From the cell containing the given text, extract its center point as [X, Y] coordinate. 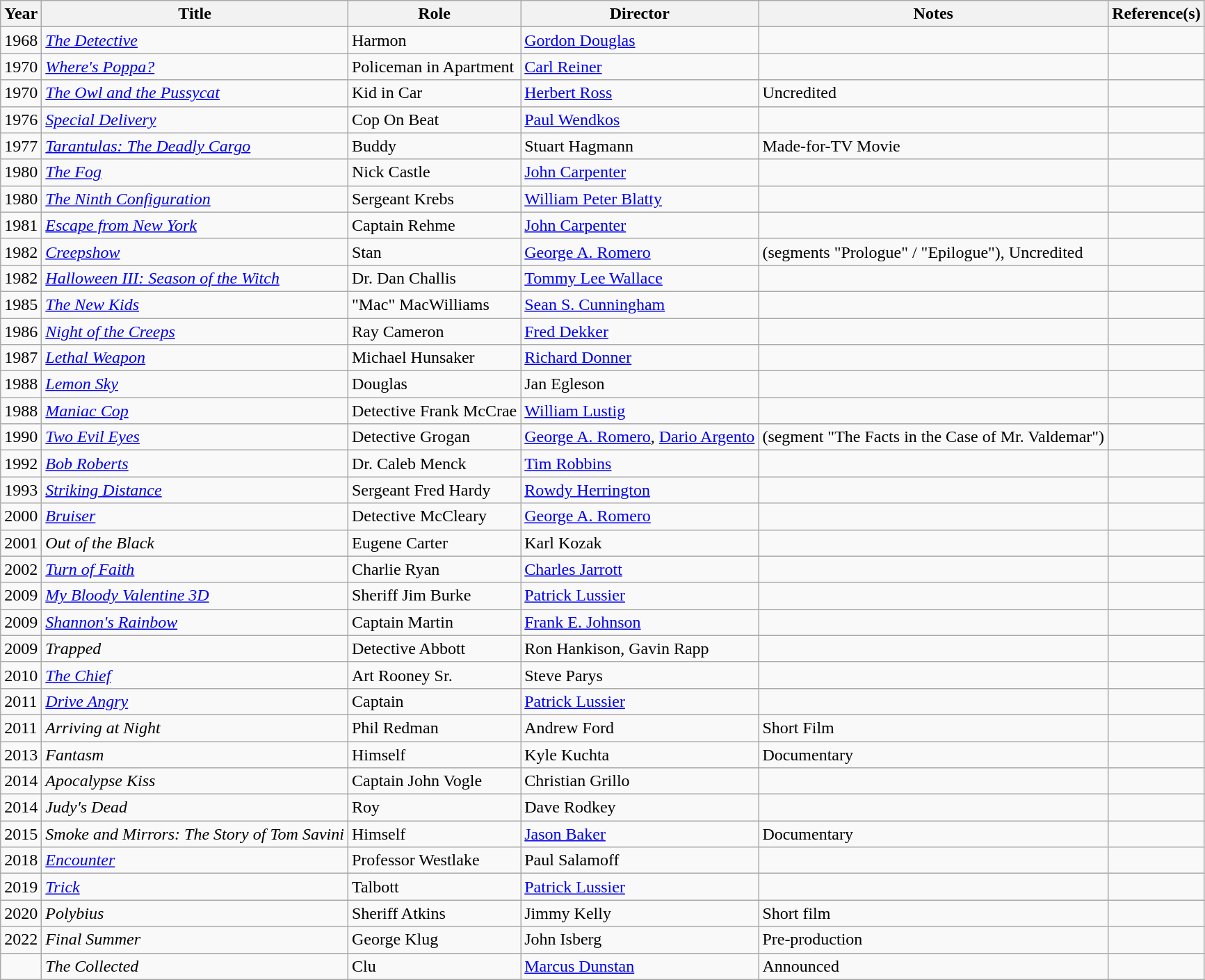
Made-for-TV Movie [933, 146]
Where's Poppa? [195, 67]
Captain [434, 701]
Jan Egleson [640, 384]
Kyle Kuchta [640, 754]
Paul Salamoff [640, 860]
Dave Rodkey [640, 808]
Trick [195, 887]
1968 [21, 40]
Herbert Ross [640, 93]
Sheriff Jim Burke [434, 596]
William Peter Blatty [640, 199]
1990 [21, 437]
Short film [933, 913]
The Collected [195, 966]
John Isberg [640, 940]
Apocalypse Kiss [195, 781]
1981 [21, 225]
Director [640, 14]
Andrew Ford [640, 728]
(segment "The Facts in the Case of Mr. Valdemar") [933, 437]
Art Rooney Sr. [434, 675]
Sergeant Krebs [434, 199]
Two Evil Eyes [195, 437]
Talbott [434, 887]
Gordon Douglas [640, 40]
Pre-production [933, 940]
Final Summer [195, 940]
Sean S. Cunningham [640, 304]
1977 [21, 146]
Paul Wendkos [640, 120]
Halloween III: Season of the Witch [195, 278]
Captain Martin [434, 622]
The Fog [195, 172]
Detective Frank McCrae [434, 411]
Fantasm [195, 754]
Cop On Beat [434, 120]
The Chief [195, 675]
Nick Castle [434, 172]
The Detective [195, 40]
Sheriff Atkins [434, 913]
Buddy [434, 146]
Tommy Lee Wallace [640, 278]
Uncredited [933, 93]
2002 [21, 569]
Richard Donner [640, 358]
Escape from New York [195, 225]
Detective Abbott [434, 648]
Clu [434, 966]
Tim Robbins [640, 464]
Sergeant Fred Hardy [434, 490]
Lemon Sky [195, 384]
Frank E. Johnson [640, 622]
2020 [21, 913]
Maniac Cop [195, 411]
Stuart Hagmann [640, 146]
Tarantulas: The Deadly Cargo [195, 146]
Bob Roberts [195, 464]
Captain John Vogle [434, 781]
George Klug [434, 940]
Announced [933, 966]
1986 [21, 332]
Creepshow [195, 252]
Steve Parys [640, 675]
Roy [434, 808]
1993 [21, 490]
"Mac" MacWilliams [434, 304]
2013 [21, 754]
Dr. Dan Challis [434, 278]
Dr. Caleb Menck [434, 464]
Notes [933, 14]
Charlie Ryan [434, 569]
Title [195, 14]
Turn of Faith [195, 569]
Polybius [195, 913]
Policeman in Apartment [434, 67]
George A. Romero, Dario Argento [640, 437]
Karl Kozak [640, 543]
Michael Hunsaker [434, 358]
Striking Distance [195, 490]
Lethal Weapon [195, 358]
Stan [434, 252]
Detective McCleary [434, 516]
Harmon [434, 40]
Phil Redman [434, 728]
Jason Baker [640, 834]
1976 [21, 120]
The New Kids [195, 304]
Ray Cameron [434, 332]
Professor Westlake [434, 860]
Detective Grogan [434, 437]
My Bloody Valentine 3D [195, 596]
Captain Rehme [434, 225]
Out of the Black [195, 543]
2010 [21, 675]
(segments "Prologue" / "Epilogue"), Uncredited [933, 252]
Eugene Carter [434, 543]
2019 [21, 887]
Drive Angry [195, 701]
2000 [21, 516]
2018 [21, 860]
1985 [21, 304]
Short Film [933, 728]
Christian Grillo [640, 781]
2001 [21, 543]
Marcus Dunstan [640, 966]
William Lustig [640, 411]
Ron Hankison, Gavin Rapp [640, 648]
1992 [21, 464]
Smoke and Mirrors: The Story of Tom Savini [195, 834]
Judy's Dead [195, 808]
Year [21, 14]
Carl Reiner [640, 67]
Rowdy Herrington [640, 490]
Night of the Creeps [195, 332]
Reference(s) [1157, 14]
Arriving at Night [195, 728]
Charles Jarrott [640, 569]
Kid in Car [434, 93]
The Owl and the Pussycat [195, 93]
Bruiser [195, 516]
Shannon's Rainbow [195, 622]
Trapped [195, 648]
Encounter [195, 860]
Role [434, 14]
Special Delivery [195, 120]
2022 [21, 940]
Douglas [434, 384]
Fred Dekker [640, 332]
The Ninth Configuration [195, 199]
1987 [21, 358]
Jimmy Kelly [640, 913]
2015 [21, 834]
